Return the (X, Y) coordinate for the center point of the cell that contains the specified text.  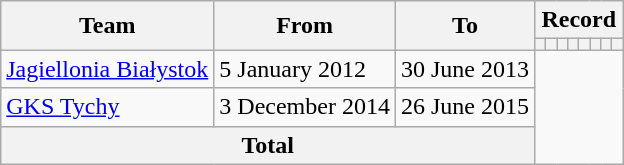
To (464, 26)
GKS Tychy (108, 107)
30 June 2013 (464, 69)
5 January 2012 (305, 69)
Record (579, 20)
From (305, 26)
Total (268, 145)
Team (108, 26)
26 June 2015 (464, 107)
Jagiellonia Białystok (108, 69)
3 December 2014 (305, 107)
